Identify which cell holds the provided text, then report its (X, Y) central coordinate. 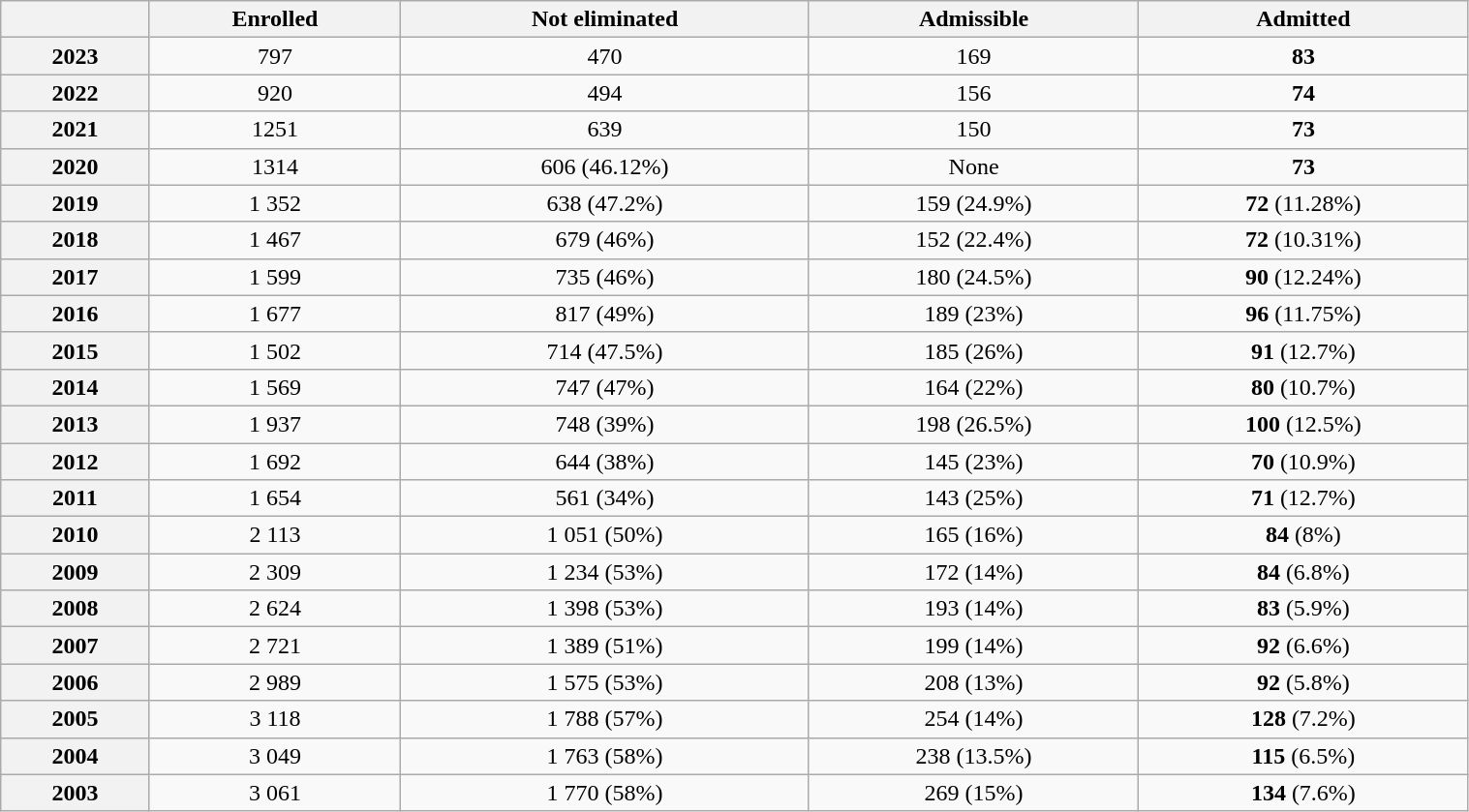
2 989 (275, 682)
1 234 (53%) (605, 572)
84 (6.8%) (1303, 572)
1 654 (275, 498)
128 (7.2%) (1303, 719)
100 (12.5%) (1303, 424)
2021 (76, 130)
269 (15%) (973, 793)
714 (47.5%) (605, 350)
2003 (76, 793)
156 (973, 93)
817 (49%) (605, 314)
180 (24.5%) (973, 277)
2014 (76, 387)
Not eliminated (605, 19)
561 (34%) (605, 498)
None (973, 166)
748 (39%) (605, 424)
1 502 (275, 350)
3 118 (275, 719)
638 (47.2%) (605, 203)
70 (10.9%) (1303, 462)
145 (23%) (973, 462)
172 (14%) (973, 572)
150 (973, 130)
208 (13%) (973, 682)
2017 (76, 277)
1251 (275, 130)
2004 (76, 756)
72 (10.31%) (1303, 240)
2007 (76, 646)
2022 (76, 93)
639 (605, 130)
1 788 (57%) (605, 719)
2006 (76, 682)
494 (605, 93)
169 (973, 56)
1 763 (58%) (605, 756)
1 051 (50%) (605, 535)
2011 (76, 498)
2008 (76, 609)
199 (14%) (973, 646)
735 (46%) (605, 277)
1 575 (53%) (605, 682)
1 352 (275, 203)
189 (23%) (973, 314)
644 (38%) (605, 462)
1314 (275, 166)
152 (22.4%) (973, 240)
115 (6.5%) (1303, 756)
2019 (76, 203)
198 (26.5%) (973, 424)
185 (26%) (973, 350)
606 (46.12%) (605, 166)
2009 (76, 572)
2015 (76, 350)
134 (7.6%) (1303, 793)
193 (14%) (973, 609)
83 (1303, 56)
2016 (76, 314)
84 (8%) (1303, 535)
1 398 (53%) (605, 609)
2020 (76, 166)
3 061 (275, 793)
2018 (76, 240)
238 (13.5%) (973, 756)
143 (25%) (973, 498)
2 721 (275, 646)
164 (22%) (973, 387)
Admitted (1303, 19)
679 (46%) (605, 240)
2013 (76, 424)
470 (605, 56)
3 049 (275, 756)
1 389 (51%) (605, 646)
159 (24.9%) (973, 203)
83 (5.9%) (1303, 609)
1 599 (275, 277)
1 692 (275, 462)
920 (275, 93)
2 309 (275, 572)
1 770 (58%) (605, 793)
1 677 (275, 314)
72 (11.28%) (1303, 203)
2010 (76, 535)
91 (12.7%) (1303, 350)
2023 (76, 56)
96 (11.75%) (1303, 314)
2 624 (275, 609)
80 (10.7%) (1303, 387)
797 (275, 56)
92 (5.8%) (1303, 682)
2 113 (275, 535)
254 (14%) (973, 719)
Enrolled (275, 19)
74 (1303, 93)
Admissible (973, 19)
1 569 (275, 387)
165 (16%) (973, 535)
92 (6.6%) (1303, 646)
2005 (76, 719)
2012 (76, 462)
90 (12.24%) (1303, 277)
1 467 (275, 240)
747 (47%) (605, 387)
1 937 (275, 424)
71 (12.7%) (1303, 498)
